Identify which cell holds the provided text, then report its [X, Y] central coordinate. 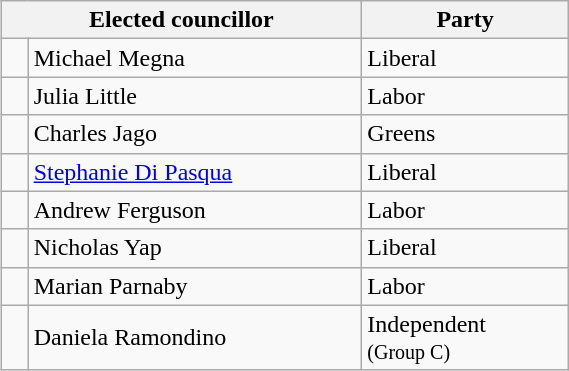
Nicholas Yap [195, 248]
Julia Little [195, 96]
Marian Parnaby [195, 286]
Andrew Ferguson [195, 210]
Charles Jago [195, 134]
Greens [465, 134]
Party [465, 20]
Independent (Group C) [465, 338]
Michael Megna [195, 58]
Stephanie Di Pasqua [195, 172]
Elected councillor [182, 20]
Daniela Ramondino [195, 338]
